For the text-containing cell, return its midpoint in (x, y) coordinate format. 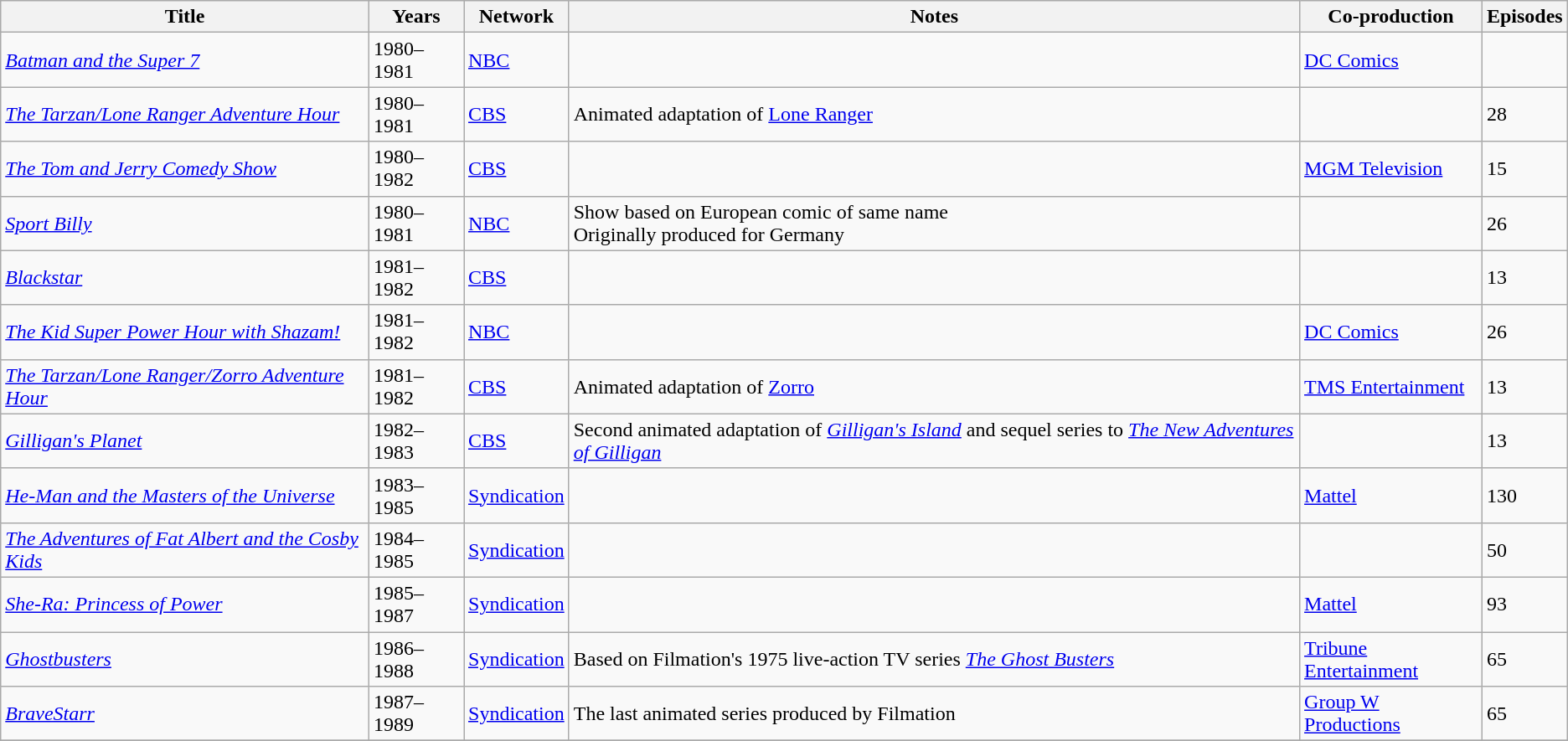
The Adventures of Fat Albert and the Cosby Kids (185, 549)
The Tarzan/Lone Ranger/Zorro Adventure Hour (185, 387)
1985–1987 (417, 605)
Years (417, 17)
Gilligan's Planet (185, 440)
Ghostbusters (185, 658)
Animated adaptation of Lone Ranger (934, 114)
15 (1524, 169)
Batman and the Super 7 (185, 60)
Tribune Entertainment (1391, 658)
Episodes (1524, 17)
MGM Television (1391, 169)
Based on Filmation's 1975 live-action TV series The Ghost Busters (934, 658)
130 (1524, 496)
Notes (934, 17)
TMS Entertainment (1391, 387)
The Tarzan/Lone Ranger Adventure Hour (185, 114)
Show based on European comic of same nameOriginally produced for Germany (934, 223)
93 (1524, 605)
The Tom and Jerry Comedy Show (185, 169)
50 (1524, 549)
She-Ra: Princess of Power (185, 605)
Animated adaptation of Zorro (934, 387)
Network (517, 17)
Second animated adaptation of Gilligan's Island and sequel series to The New Adventures of Gilligan (934, 440)
1982–1983 (417, 440)
Co-production (1391, 17)
Title (185, 17)
Group W Productions (1391, 713)
BraveStarr (185, 713)
The Kid Super Power Hour with Shazam! (185, 332)
1984–1985 (417, 549)
The last animated series produced by Filmation (934, 713)
28 (1524, 114)
Blackstar (185, 278)
1983–1985 (417, 496)
1980–1982 (417, 169)
1986–1988 (417, 658)
He-Man and the Masters of the Universe (185, 496)
1987–1989 (417, 713)
Sport Billy (185, 223)
